Capture the cell that displays the provided text and extract its [x, y] central coordinate. 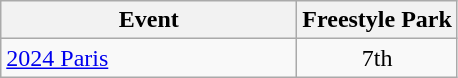
2024 Paris [149, 58]
Event [149, 20]
7th [378, 58]
Freestyle Park [378, 20]
